Extract the (x, y) coordinate from the center of the cell holding the provided text.  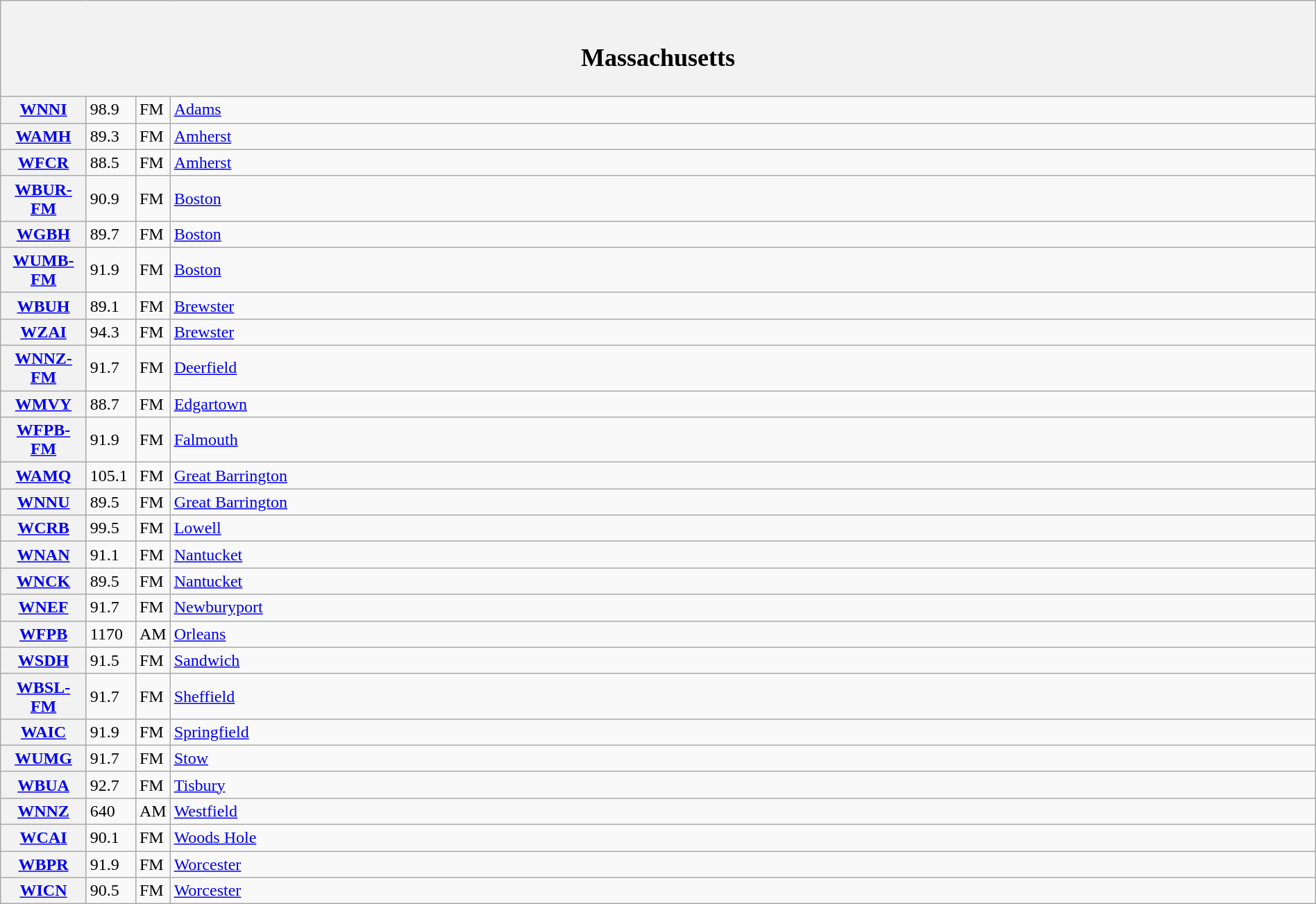
91.5 (111, 660)
Edgartown (743, 404)
WNNI (44, 110)
WBUR-FM (44, 199)
Orleans (743, 634)
WNNZ (44, 811)
90.1 (111, 838)
WNCK (44, 581)
WZAI (44, 332)
90.5 (111, 891)
88.5 (111, 162)
WSDH (44, 660)
WBSL-FM (44, 696)
WFCR (44, 162)
WMVY (44, 404)
Falmouth (743, 440)
WBPR (44, 864)
Newburyport (743, 608)
WNAN (44, 555)
Tisbury (743, 785)
WNEF (44, 608)
94.3 (111, 332)
90.9 (111, 199)
Lowell (743, 528)
WUMB-FM (44, 269)
89.1 (111, 305)
WBUH (44, 305)
89.3 (111, 136)
WCAI (44, 838)
640 (111, 811)
WNNZ-FM (44, 368)
88.7 (111, 404)
WFPB-FM (44, 440)
Stow (743, 758)
Springfield (743, 732)
91.1 (111, 555)
WGBH (44, 234)
98.9 (111, 110)
WUMG (44, 758)
92.7 (111, 785)
Sandwich (743, 660)
Adams (743, 110)
Woods Hole (743, 838)
Sheffield (743, 696)
WBUA (44, 785)
Deerfield (743, 368)
WAMQ (44, 476)
99.5 (111, 528)
WFPB (44, 634)
WAIC (44, 732)
1170 (111, 634)
WCRB (44, 528)
Massachusetts (658, 49)
WAMH (44, 136)
WNNU (44, 502)
105.1 (111, 476)
WICN (44, 891)
89.7 (111, 234)
Westfield (743, 811)
